Determine the [x, y] coordinate at the center of the cell enclosing the given text.  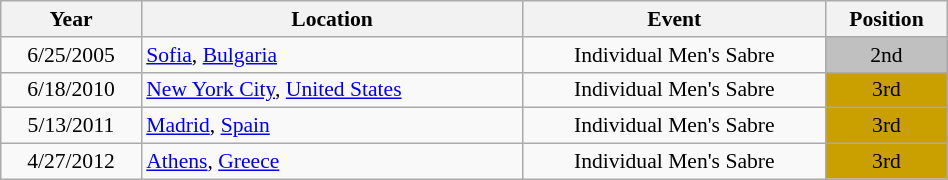
Athens, Greece [332, 162]
2nd [887, 55]
Sofia, Bulgaria [332, 55]
Year [71, 19]
Location [332, 19]
5/13/2011 [71, 126]
6/25/2005 [71, 55]
Position [887, 19]
Event [674, 19]
4/27/2012 [71, 162]
New York City, United States [332, 90]
6/18/2010 [71, 90]
Madrid, Spain [332, 126]
